Extract the [x, y] coordinate from the center of the cell holding the provided text.  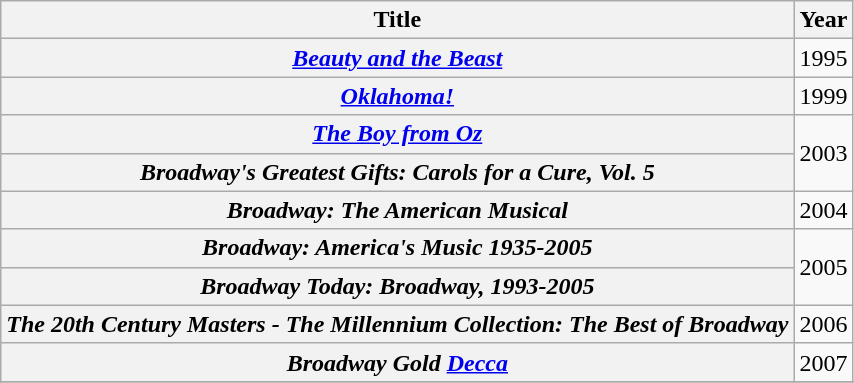
2004 [824, 210]
1999 [824, 96]
2006 [824, 324]
The Boy from Oz [398, 134]
1995 [824, 58]
Oklahoma! [398, 96]
Broadway Gold Decca [398, 362]
The 20th Century Masters - The Millennium Collection: The Best of Broadway [398, 324]
Beauty and the Beast [398, 58]
Broadway: America's Music 1935-2005 [398, 248]
2005 [824, 267]
Title [398, 20]
2003 [824, 153]
Broadway Today: Broadway, 1993-2005 [398, 286]
Broadway: The American Musical [398, 210]
2007 [824, 362]
Year [824, 20]
Broadway's Greatest Gifts: Carols for a Cure, Vol. 5 [398, 172]
